Determine the [X, Y] coordinate at the center of the cell enclosing the given text.  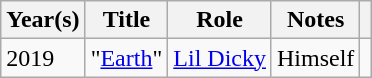
Title [126, 20]
2019 [43, 58]
Role [220, 20]
Notes [315, 20]
"Earth" [126, 58]
Year(s) [43, 20]
Himself [315, 58]
Lil Dicky [220, 58]
